Detect which cell encompasses the target text, then output its [X, Y] center coordinate. 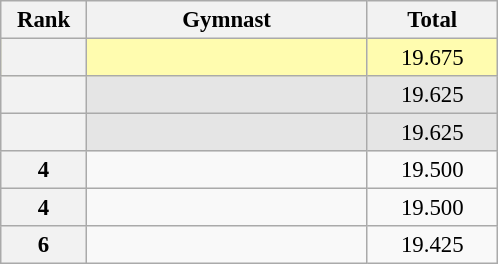
Gymnast [226, 20]
Total [432, 20]
19.675 [432, 58]
19.425 [432, 245]
Rank [44, 20]
6 [44, 245]
